Locate the cell with the specified text and output its [X, Y] center coordinate. 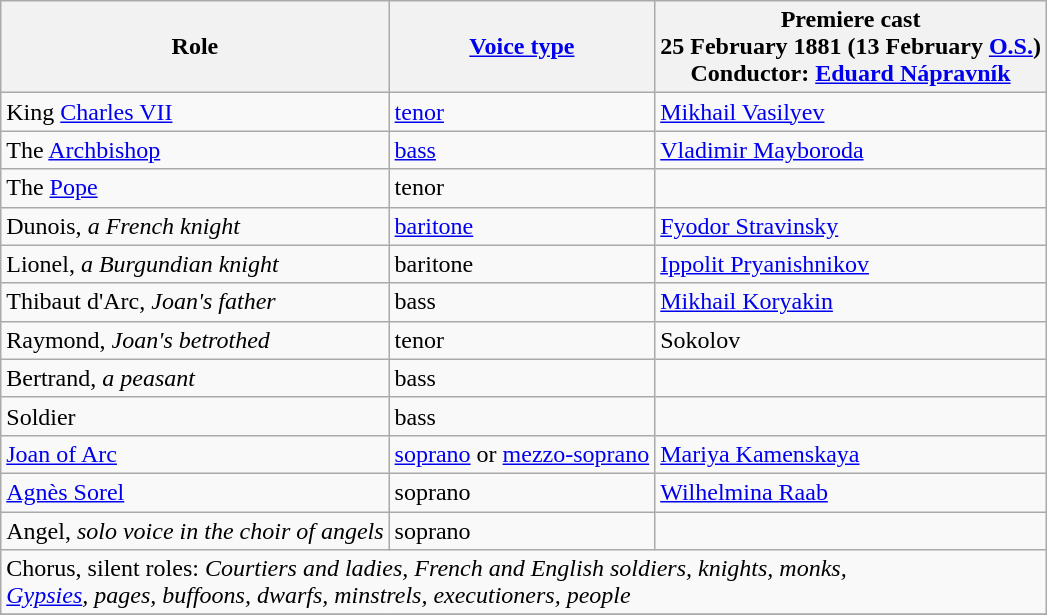
The Archbishop [195, 150]
Voice type [522, 47]
Soldier [195, 416]
Sokolov [851, 340]
soprano or mezzo-soprano [522, 454]
Thibaut d'Arc, Joan's father [195, 302]
The Pope [195, 188]
Premiere cast25 February 1881 (13 February O.S.)Conductor: Eduard Nápravník [851, 47]
Wilhelmina Raab [851, 492]
Lionel, a Burgundian knight [195, 264]
Angel, solo voice in the choir of angels [195, 531]
Mikhail Koryakin [851, 302]
Ippolit Pryanishnikov [851, 264]
Raymond, Joan's betrothed [195, 340]
Vladimir Mayboroda [851, 150]
Fyodor Stravinsky [851, 226]
Role [195, 47]
Dunois, a French knight [195, 226]
Mariya Kamenskaya [851, 454]
Mikhail Vasilyev [851, 112]
King Charles VII [195, 112]
Joan of Arc [195, 454]
Agnès Sorel [195, 492]
Bertrand, a peasant [195, 378]
